For the text-containing cell, return its midpoint in [X, Y] coordinate format. 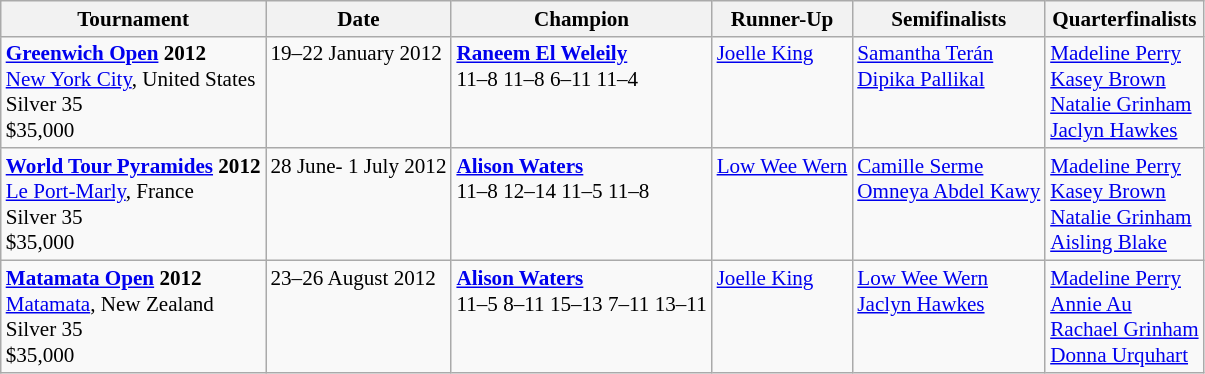
Alison Waters11–8 12–14 11–5 11–8 [581, 204]
28 June- 1 July 2012 [359, 204]
Greenwich Open 2012 New York City, United StatesSilver 35$35,000 [134, 92]
World Tour Pyramides 2012 Le Port-Marly, FranceSilver 35$35,000 [134, 204]
Champion [581, 18]
Madeline Perry Annie Au Rachael Grinham Donna Urquhart [1124, 316]
Date [359, 18]
Madeline Perry Kasey Brown Natalie Grinham Aisling Blake [1124, 204]
Camille Serme Omneya Abdel Kawy [948, 204]
Samantha Terán Dipika Pallikal [948, 92]
Low Wee Wern [782, 204]
Alison Waters11–5 8–11 15–13 7–11 13–11 [581, 316]
Tournament [134, 18]
Madeline Perry Kasey Brown Natalie Grinham Jaclyn Hawkes [1124, 92]
Quarterfinalists [1124, 18]
Matamata Open 2012 Matamata, New ZealandSilver 35$35,000 [134, 316]
Low Wee Wern Jaclyn Hawkes [948, 316]
Raneem El Weleily11–8 11–8 6–11 11–4 [581, 92]
23–26 August 2012 [359, 316]
Semifinalists [948, 18]
19–22 January 2012 [359, 92]
Runner-Up [782, 18]
